Identify which cell holds the provided text, then report its (X, Y) central coordinate. 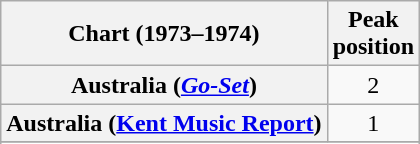
1 (373, 123)
2 (373, 85)
Peakposition (373, 34)
Australia (Kent Music Report) (164, 123)
Australia (Go-Set) (164, 85)
Chart (1973–1974) (164, 34)
